Extract the (x, y) coordinate from the center of the cell holding the provided text.  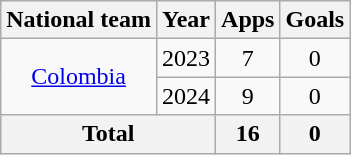
7 (248, 58)
9 (248, 96)
2024 (186, 96)
National team (79, 20)
2023 (186, 58)
Total (108, 134)
16 (248, 134)
Year (186, 20)
Colombia (79, 77)
Apps (248, 20)
Goals (315, 20)
